Output the [x, y] coordinate of the center of the cell containing the given text.  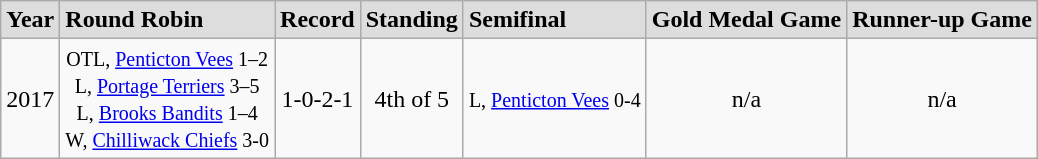
1-0-2-1 [318, 98]
Semifinal [554, 20]
OTL, Penticton Vees 1–2L, Portage Terriers 3–5L, Brooks Bandits 1–4W, Chilliwack Chiefs 3-0 [168, 98]
Year [30, 20]
L, Penticton Vees 0-4 [554, 98]
Gold Medal Game [746, 20]
Runner-up Game [942, 20]
Record [318, 20]
Standing [412, 20]
4th of 5 [412, 98]
2017 [30, 98]
Round Robin [168, 20]
